Detect which cell encompasses the target text, then output its (X, Y) center coordinate. 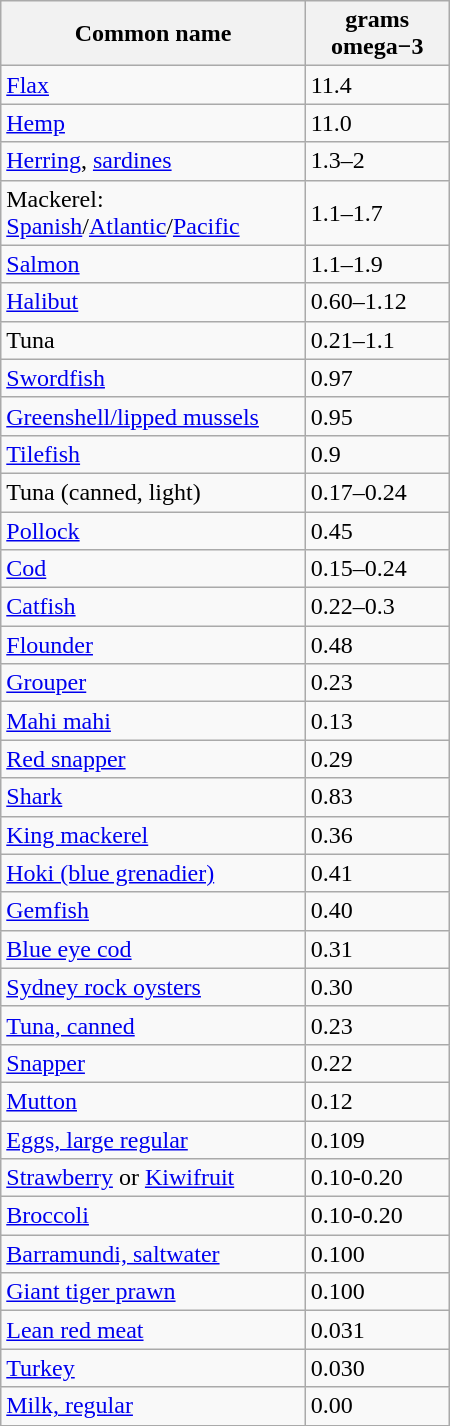
Cod (153, 569)
Mutton (153, 1101)
Milk, regular (153, 1406)
Common name (153, 34)
0.030 (377, 1368)
0.83 (377, 797)
0.40 (377, 911)
Giant tiger prawn (153, 1292)
Flax (153, 85)
Strawberry or Kiwifruit (153, 1178)
Broccoli (153, 1216)
11.0 (377, 123)
0.15–0.24 (377, 569)
0.31 (377, 949)
Mahi mahi (153, 721)
0.12 (377, 1101)
0.00 (377, 1406)
Shark (153, 797)
0.95 (377, 416)
Grouper (153, 683)
grams omega−3 (377, 34)
Barramundi, saltwater (153, 1254)
Lean red meat (153, 1330)
Tuna (canned, light) (153, 492)
Tuna (153, 340)
11.4 (377, 85)
Snapper (153, 1063)
0.9 (377, 454)
0.48 (377, 645)
Hemp (153, 123)
0.22–0.3 (377, 607)
Hoki (blue grenadier) (153, 873)
Turkey (153, 1368)
0.45 (377, 531)
0.60–1.12 (377, 302)
0.41 (377, 873)
Greenshell/lipped mussels (153, 416)
0.109 (377, 1139)
Red snapper (153, 759)
Sydney rock oysters (153, 987)
1.3–2 (377, 161)
1.1–1.9 (377, 264)
Eggs, large regular (153, 1139)
Blue eye cod (153, 949)
0.17–0.24 (377, 492)
0.29 (377, 759)
King mackerel (153, 835)
Tuna, canned (153, 1025)
Catfish (153, 607)
0.36 (377, 835)
1.1–1.7 (377, 212)
Pollock (153, 531)
0.30 (377, 987)
Tilefish (153, 454)
0.13 (377, 721)
0.22 (377, 1063)
Flounder (153, 645)
0.21–1.1 (377, 340)
0.97 (377, 378)
0.031 (377, 1330)
Herring, sardines (153, 161)
Swordfish (153, 378)
Salmon (153, 264)
Gemfish (153, 911)
Halibut (153, 302)
Mackerel: Spanish/Atlantic/Pacific (153, 212)
